Find where the given text appears and provide that cell's center as (x, y) coordinate. 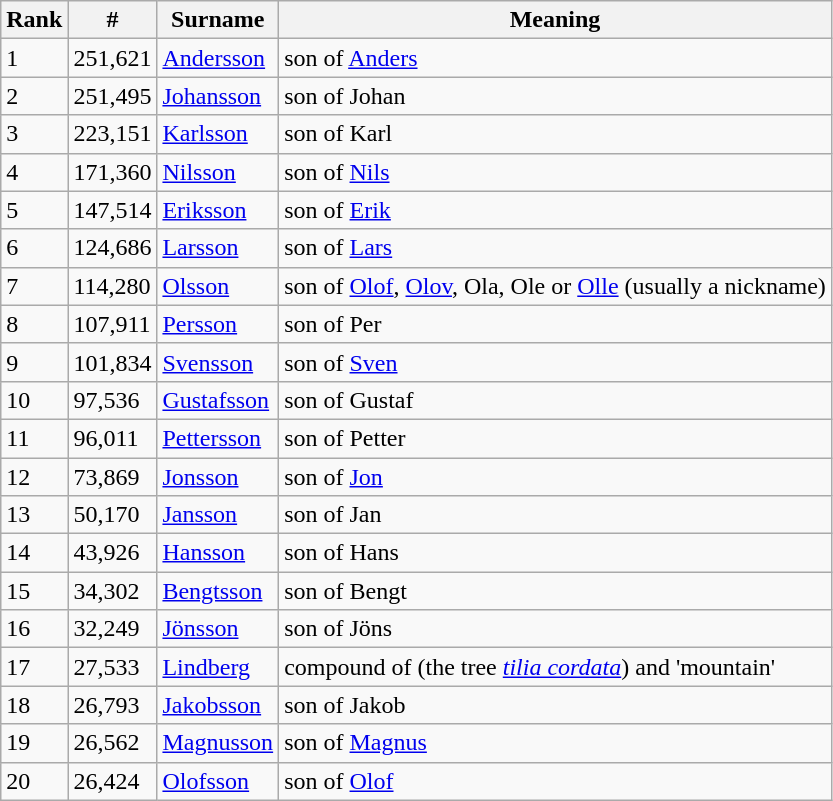
son of Jan (556, 515)
Surname (218, 20)
son of Johan (556, 96)
147,514 (112, 210)
16 (34, 629)
32,249 (112, 629)
7 (34, 286)
27,533 (112, 667)
101,834 (112, 362)
10 (34, 400)
73,869 (112, 477)
Lindberg (218, 667)
Johansson (218, 96)
9 (34, 362)
Magnusson (218, 743)
son of Erik (556, 210)
171,360 (112, 172)
Andersson (218, 58)
15 (34, 591)
son of Lars (556, 248)
Pettersson (218, 438)
son of Per (556, 324)
20 (34, 781)
# (112, 20)
son of Jöns (556, 629)
son of Jon (556, 477)
Hansson (218, 553)
son of Hans (556, 553)
son of Anders (556, 58)
son of Petter (556, 438)
compound of (the tree tilia cordata) and 'mountain' (556, 667)
Gustafsson (218, 400)
26,424 (112, 781)
251,495 (112, 96)
Bengtsson (218, 591)
Olofsson (218, 781)
97,536 (112, 400)
19 (34, 743)
Eriksson (218, 210)
8 (34, 324)
3 (34, 134)
43,926 (112, 553)
34,302 (112, 591)
5 (34, 210)
2 (34, 96)
14 (34, 553)
17 (34, 667)
Jakobsson (218, 705)
son of Magnus (556, 743)
Svensson (218, 362)
26,793 (112, 705)
son of Nils (556, 172)
Karlsson (218, 134)
18 (34, 705)
Larsson (218, 248)
96,011 (112, 438)
11 (34, 438)
107,911 (112, 324)
4 (34, 172)
12 (34, 477)
6 (34, 248)
Jonsson (218, 477)
Nilsson (218, 172)
Jansson (218, 515)
26,562 (112, 743)
50,170 (112, 515)
son of Gustaf (556, 400)
son of Bengt (556, 591)
Persson (218, 324)
124,686 (112, 248)
Meaning (556, 20)
son of Olof (556, 781)
son of Olof, Olov, Ola, Ole or Olle (usually a nickname) (556, 286)
Jönsson (218, 629)
251,621 (112, 58)
1 (34, 58)
Olsson (218, 286)
223,151 (112, 134)
Rank (34, 20)
son of Jakob (556, 705)
son of Karl (556, 134)
114,280 (112, 286)
13 (34, 515)
son of Sven (556, 362)
